Find where the given text appears and provide that cell's center as (X, Y) coordinate. 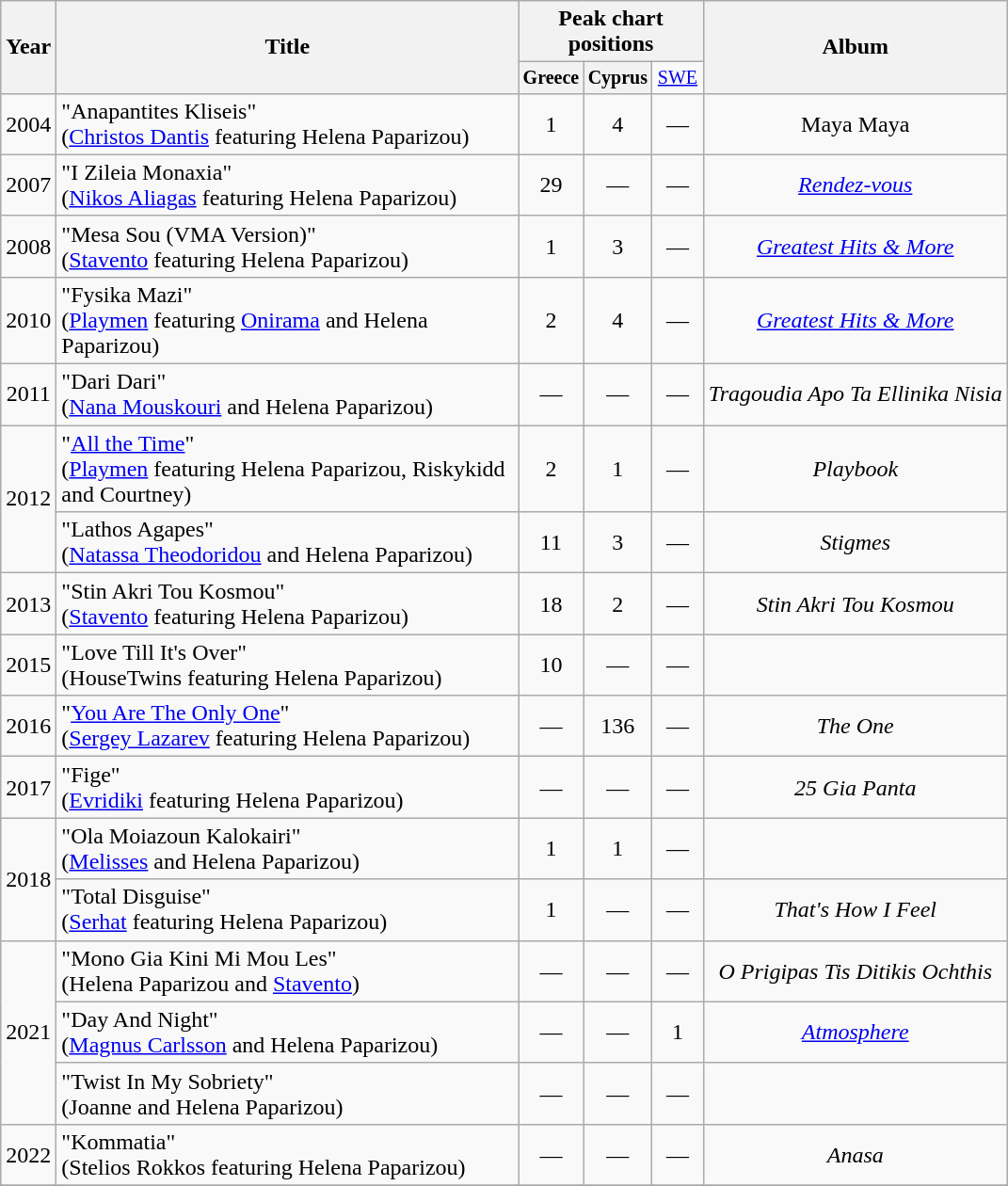
Album (855, 47)
Peak chart positions (611, 32)
"Day And Night" (Magnus Carlsson and Helena Paparizou) (288, 1032)
136 (617, 727)
"All the Time" (Playmen featuring Helena Paparizou, Riskykidd and Courtney) (288, 469)
2008 (28, 247)
"Fige" (Evridiki featuring Helena Paparizou) (288, 787)
Maya Maya (855, 124)
2017 (28, 787)
2016 (28, 727)
Anasa (855, 1154)
2007 (28, 184)
Stigmes (855, 542)
Cyprus (617, 77)
The One (855, 727)
29 (552, 184)
11 (552, 542)
Atmosphere (855, 1032)
2022 (28, 1154)
"I Zileia Monaxia" (Nikos Aliagas featuring Helena Paparizou) (288, 184)
2015 (28, 665)
25 Gia Panta (855, 787)
"Lathos Agapes" (Natassa Theodoridou and Helena Paparizou) (288, 542)
"Love Till It's Over" (HouseTwins featuring Helena Paparizou) (288, 665)
SWE (678, 77)
"Ola Moiazoun Kalokairi" (Melisses and Helena Paparizou) (288, 849)
Greece (552, 77)
Title (288, 47)
"Dari Dari" (Nana Mouskouri and Helena Paparizou) (288, 395)
O Prigipas Tis Ditikis Ochthis (855, 971)
10 (552, 665)
"Stin Akri Tou Kosmou" (Stavento featuring Helena Paparizou) (288, 604)
"Fysika Mazi" (Playmen featuring Onirama and Helena Paparizou) (288, 320)
2010 (28, 320)
2011 (28, 395)
"Total Disguise" (Serhat featuring Helena Paparizou) (288, 909)
2013 (28, 604)
"Twist In My Sobriety" (Joanne and Helena Paparizou) (288, 1094)
"Anapantites Kliseis" (Christos Dantis featuring Helena Paparizou) (288, 124)
"You Are The Only One" (Sergey Lazarev featuring Helena Paparizou) (288, 727)
Year (28, 47)
"Kommatia" (Stelios Rokkos featuring Helena Paparizou) (288, 1154)
18 (552, 604)
2018 (28, 879)
2004 (28, 124)
Stin Akri Tou Kosmou (855, 604)
2021 (28, 1032)
Tragoudia Apo Ta Ellinika Nisia (855, 395)
"Mono Gia Kini Mi Mou Les" (Helena Paparizou and Stavento) (288, 971)
Playbook (855, 469)
That's How I Feel (855, 909)
Rendez-vous (855, 184)
"Mesa Sou (VMA Version)" (Stavento featuring Helena Paparizou) (288, 247)
2012 (28, 499)
